Identify which cell holds the provided text, then report its (X, Y) central coordinate. 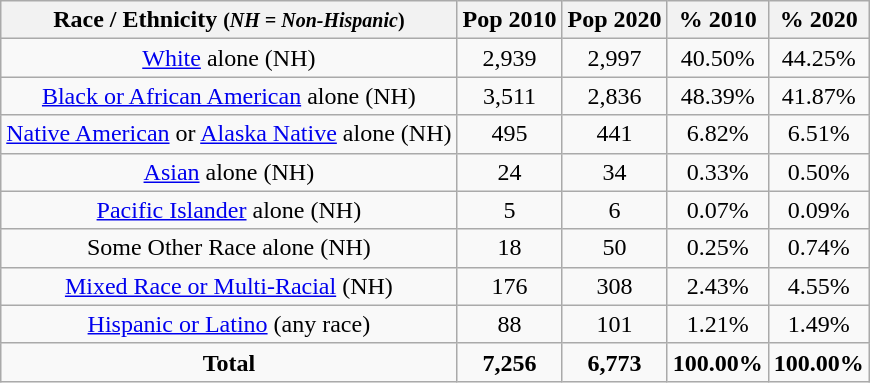
308 (614, 286)
0.07% (718, 210)
1.49% (818, 324)
Hispanic or Latino (any race) (229, 324)
% 2010 (718, 20)
5 (510, 210)
6,773 (614, 362)
Pop 2010 (510, 20)
441 (614, 134)
Black or African American alone (NH) (229, 96)
18 (510, 248)
% 2020 (818, 20)
Pop 2020 (614, 20)
0.09% (818, 210)
2,836 (614, 96)
6 (614, 210)
Asian alone (NH) (229, 172)
2,997 (614, 58)
101 (614, 324)
41.87% (818, 96)
44.25% (818, 58)
2.43% (718, 286)
0.50% (818, 172)
48.39% (718, 96)
White alone (NH) (229, 58)
6.82% (718, 134)
7,256 (510, 362)
1.21% (718, 324)
0.25% (718, 248)
40.50% (718, 58)
Pacific Islander alone (NH) (229, 210)
Race / Ethnicity (NH = Non-Hispanic) (229, 20)
6.51% (818, 134)
2,939 (510, 58)
24 (510, 172)
176 (510, 286)
495 (510, 134)
Some Other Race alone (NH) (229, 248)
Mixed Race or Multi-Racial (NH) (229, 286)
88 (510, 324)
Native American or Alaska Native alone (NH) (229, 134)
0.74% (818, 248)
Total (229, 362)
34 (614, 172)
0.33% (718, 172)
50 (614, 248)
3,511 (510, 96)
4.55% (818, 286)
